Output the (x, y) coordinate of the center of the cell containing the given text.  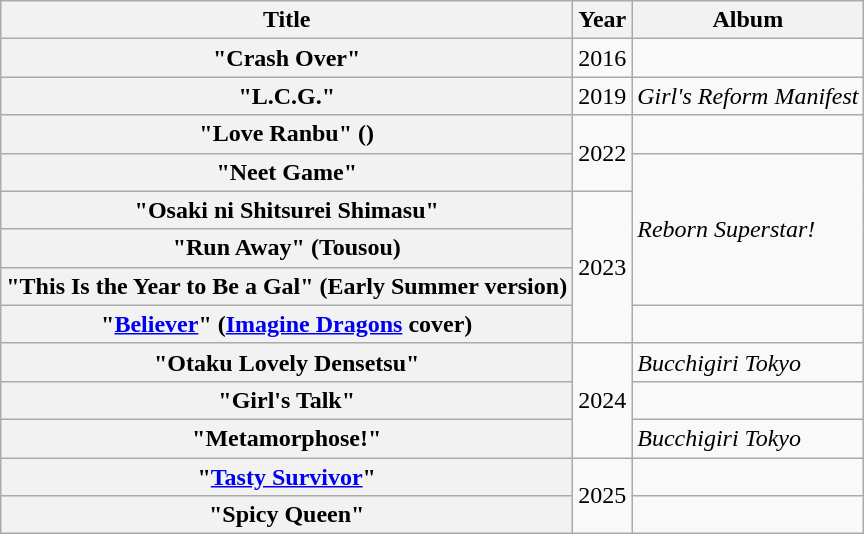
Girl's Reform Manifest (748, 96)
"Neet Game" (287, 172)
"Love Ranbu" () (287, 134)
"L.C.G." (287, 96)
2022 (602, 153)
Reborn Superstar! (748, 229)
"Osaki ni Shitsurei Shimasu" (287, 210)
"Crash Over" (287, 58)
2019 (602, 96)
"Girl's Talk" (287, 400)
"Spicy Queen" (287, 515)
Title (287, 20)
"Believer" (Imagine Dragons cover) (287, 324)
2024 (602, 400)
"Tasty Survivor" (287, 477)
"Otaku Lovely Densetsu" (287, 362)
Album (748, 20)
"Run Away" (Tousou) (287, 248)
Year (602, 20)
"Metamorphose!" (287, 438)
2016 (602, 58)
2023 (602, 267)
2025 (602, 496)
"This Is the Year to Be a Gal" (Early Summer version) (287, 286)
